For the text-containing cell, return its midpoint in (x, y) coordinate format. 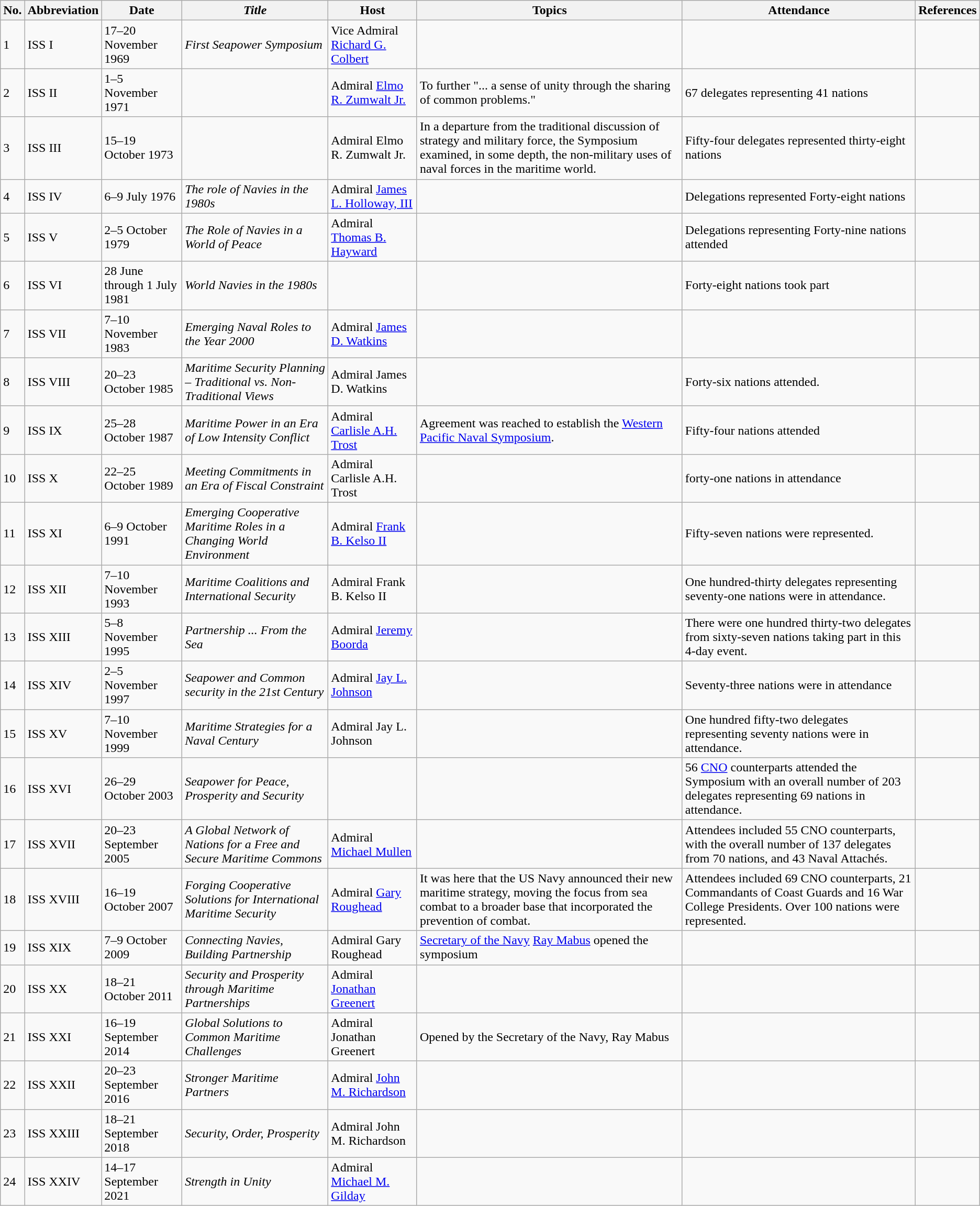
Security, Order, Prosperity (255, 1133)
7–10 November 1999 (142, 734)
ISS XIV (63, 685)
The role of Navies in the 1980s (255, 196)
ISS VIII (63, 382)
Seapower and Common security in the 21st Century (255, 685)
The Role of Navies in a World of Peace (255, 237)
24 (13, 1181)
16 (13, 789)
No. (13, 10)
Attendance (799, 10)
5 (13, 237)
9 (13, 430)
Emerging Naval Roles to the Year 2000 (255, 334)
Date (142, 10)
Vice Admiral Richard G. Colbert (373, 45)
14–17 September 2021 (142, 1181)
Fifty-four delegates represented thirty-eight nations (799, 148)
One hundred-thirty delegates representing seventy-one nations were in attendance. (799, 589)
ISS XVII (63, 844)
ISS II (63, 93)
World Navies in the 1980s (255, 285)
18–21 September 2018 (142, 1133)
5–8 November 1995 (142, 637)
ISS XXII (63, 1085)
7 (13, 334)
Strength in Unity (255, 1181)
6 (13, 285)
22 (13, 1085)
Connecting Navies, Building Partnership (255, 948)
ISS III (63, 148)
ISS X (63, 478)
Maritime Strategies for a Naval Century (255, 734)
20–23 October 1985 (142, 382)
Attendees included 55 CNO counterparts, with the overall number of 137 delegates from 70 nations, and 43 Naval Attachés. (799, 844)
Seapower for Peace, Prosperity and Security (255, 789)
ISS IX (63, 430)
3 (13, 148)
ISS XX (63, 989)
6–9 October 1991 (142, 533)
ISS XIX (63, 948)
16–19 October 2007 (142, 900)
Admiral Michael Mullen (373, 844)
25–28 October 1987 (142, 430)
10 (13, 478)
Forty-eight nations took part (799, 285)
26–29 October 2003 (142, 789)
22–25 October 1989 (142, 478)
ISS VII (63, 334)
18–21 October 2011 (142, 989)
Opened by the Secretary of the Navy, Ray Mabus (550, 1037)
Admiral James L. Holloway, III (373, 196)
ISS XXIV (63, 1181)
A Global Network of Nations for a Free and Secure Maritime Commons (255, 844)
To further "... a sense of unity through the sharing of common problems." (550, 93)
Maritime Security Planning – Traditional vs. Non-Traditional Views (255, 382)
7–10 November 1993 (142, 589)
References (948, 10)
One hundred fifty-two delegates representing seventy nations were in attendance. (799, 734)
21 (13, 1037)
14 (13, 685)
Forging Cooperative Solutions for International Maritime Security (255, 900)
18 (13, 900)
Maritime Power in an Era of Low Intensity Conflict (255, 430)
Security and Prosperity through Maritime Partnerships (255, 989)
67 delegates representing 41 nations (799, 93)
forty-one nations in attendance (799, 478)
Admiral Jeremy Boorda (373, 637)
2–5 October 1979 (142, 237)
12 (13, 589)
ISS XI (63, 533)
Forty-six nations attended. (799, 382)
Emerging Cooperative Maritime Roles in a Changing World Environment (255, 533)
ISS V (63, 237)
Secretary of the Navy Ray Mabus opened the symposium (550, 948)
First Seapower Symposium (255, 45)
Delegations represented Forty-eight nations (799, 196)
ISS XV (63, 734)
ISS I (63, 45)
Agreement was reached to establish the Western Pacific Naval Symposium. (550, 430)
Meeting Commitments in an Era of Fiscal Constraint (255, 478)
28 June through 1 July 1981 (142, 285)
20–23 September 2016 (142, 1085)
ISS XVIII (63, 900)
There were one hundred thirty-two delegates from sixty-seven nations taking part in this 4-day event. (799, 637)
Partnership ... From the Sea (255, 637)
11 (13, 533)
16–19 September 2014 (142, 1037)
Admiral Thomas B. Hayward (373, 237)
15 (13, 734)
2 (13, 93)
Maritime Coalitions and International Security (255, 589)
56 CNO counterparts attended the Symposium with an overall number of 203 delegates representing 69 nations in attendance. (799, 789)
15–19 October 1973 (142, 148)
ISS IV (63, 196)
7–9 October 2009 (142, 948)
Global Solutions to Common Maritime Challenges (255, 1037)
1–5 November 1971 (142, 93)
8 (13, 382)
20–23 September 2005 (142, 844)
4 (13, 196)
6–9 July 1976 (142, 196)
Attendees included 69 CNO counterparts, 21 Commandants of Coast Guards and 16 War College Presidents. Over 100 nations were represented. (799, 900)
7–10 November 1983 (142, 334)
Topics (550, 10)
23 (13, 1133)
Fifty-four nations attended (799, 430)
Fifty-seven nations were represented. (799, 533)
Stronger Maritime Partners (255, 1085)
19 (13, 948)
ISS XXIII (63, 1133)
Host (373, 10)
ISS XII (63, 589)
ISS XXI (63, 1037)
Delegations representing Forty-nine nations attended (799, 237)
20 (13, 989)
ISS XVI (63, 789)
ISS VI (63, 285)
Abbreviation (63, 10)
17 (13, 844)
2–5 November 1997 (142, 685)
Admiral Michael M. Gilday (373, 1181)
13 (13, 637)
Seventy-three nations were in attendance (799, 685)
1 (13, 45)
17–20 November 1969 (142, 45)
Title (255, 10)
ISS XIII (63, 637)
